Identify which cell holds the provided text, then report its (x, y) central coordinate. 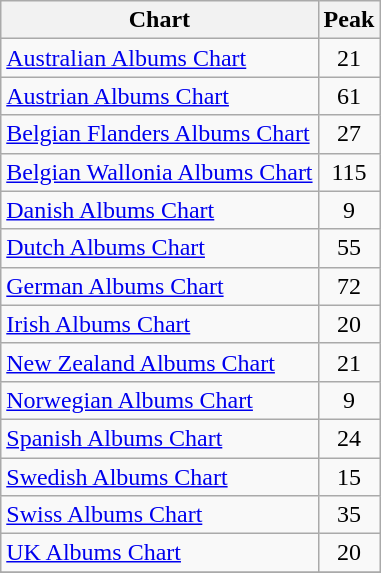
55 (349, 248)
Swiss Albums Chart (160, 515)
15 (349, 477)
Belgian Wallonia Albums Chart (160, 172)
24 (349, 438)
New Zealand Albums Chart (160, 362)
Belgian Flanders Albums Chart (160, 134)
35 (349, 515)
Dutch Albums Chart (160, 248)
Australian Albums Chart (160, 58)
72 (349, 286)
UK Albums Chart (160, 553)
Austrian Albums Chart (160, 96)
Peak (349, 20)
61 (349, 96)
Swedish Albums Chart (160, 477)
115 (349, 172)
Irish Albums Chart (160, 324)
Chart (160, 20)
Norwegian Albums Chart (160, 400)
27 (349, 134)
German Albums Chart (160, 286)
Spanish Albums Chart (160, 438)
Danish Albums Chart (160, 210)
